From the cell containing the given text, extract its center point as [X, Y] coordinate. 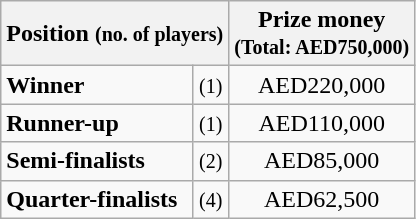
AED110,000 [322, 123]
(4) [211, 199]
AED220,000 [322, 85]
AED62,500 [322, 199]
Quarter-finalists [97, 199]
Runner-up [97, 123]
(2) [211, 161]
AED85,000 [322, 161]
Position (no. of players) [115, 34]
Semi-finalists [97, 161]
Winner [97, 85]
Prize money(Total: AED750,000) [322, 34]
